Pinpoint the cell where the given text exists, returning its (X, Y) midpoint coordinate. 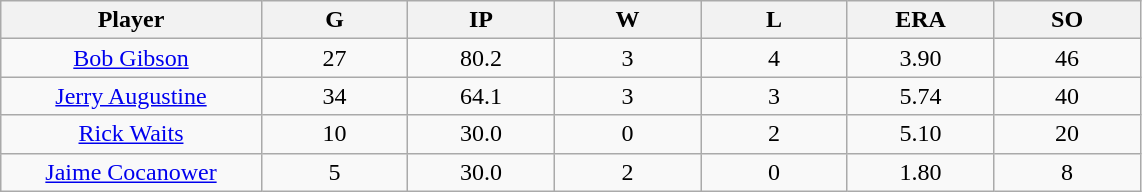
Jerry Augustine (131, 96)
L (774, 20)
Player (131, 20)
1.80 (920, 172)
64.1 (482, 96)
5 (334, 172)
Bob Gibson (131, 58)
IP (482, 20)
Jaime Cocanower (131, 172)
Rick Waits (131, 134)
34 (334, 96)
3.90 (920, 58)
5.74 (920, 96)
8 (1068, 172)
W (628, 20)
46 (1068, 58)
SO (1068, 20)
20 (1068, 134)
10 (334, 134)
ERA (920, 20)
40 (1068, 96)
27 (334, 58)
G (334, 20)
5.10 (920, 134)
80.2 (482, 58)
4 (774, 58)
